Locate the cell with the specified text and output its [x, y] center coordinate. 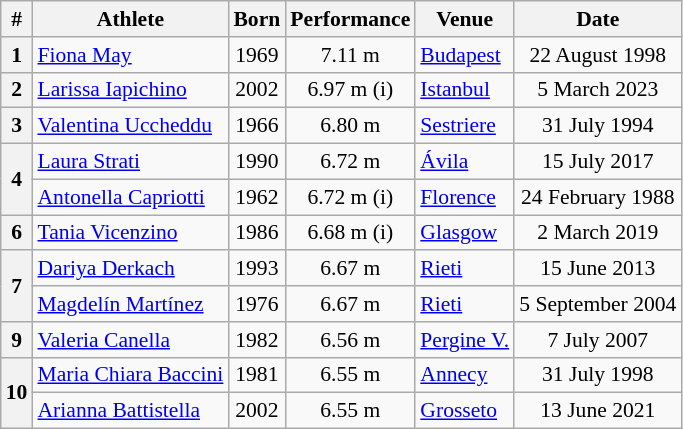
Dariya Derkach [130, 269]
1981 [256, 375]
6.72 m [350, 162]
7.11 m [350, 55]
6.56 m [350, 340]
Performance [350, 19]
Sestriere [464, 126]
Annecy [464, 375]
Laura Strati [130, 162]
Larissa Iapichino [130, 90]
Born [256, 19]
# [17, 19]
Pergine V. [464, 340]
1962 [256, 197]
22 August 1998 [598, 55]
3 [17, 126]
2 [17, 90]
10 [17, 392]
Florence [464, 197]
1966 [256, 126]
31 July 1994 [598, 126]
Glasgow [464, 233]
Valentina Uccheddu [130, 126]
15 July 2017 [598, 162]
6 [17, 233]
4 [17, 180]
1982 [256, 340]
6.97 m (i) [350, 90]
Tania Vicenzino [130, 233]
Date [598, 19]
24 February 1988 [598, 197]
Athlete [130, 19]
Venue [464, 19]
6.68 m (i) [350, 233]
Magdelín Martínez [130, 304]
Ávila [464, 162]
6.72 m (i) [350, 197]
2 March 2019 [598, 233]
1976 [256, 304]
1990 [256, 162]
7 July 2007 [598, 340]
Istanbul [464, 90]
7 [17, 286]
9 [17, 340]
Arianna Battistella [130, 411]
5 March 2023 [598, 90]
6.80 m [350, 126]
1993 [256, 269]
31 July 1998 [598, 375]
5 September 2004 [598, 304]
1986 [256, 233]
Antonella Capriotti [130, 197]
Budapest [464, 55]
1 [17, 55]
Fiona May [130, 55]
1969 [256, 55]
Maria Chiara Baccini [130, 375]
Valeria Canella [130, 340]
Grosseto [464, 411]
15 June 2013 [598, 269]
13 June 2021 [598, 411]
